Find where the given text appears and provide that cell's center as [x, y] coordinate. 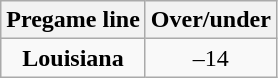
Pregame line [74, 20]
Over/under [210, 20]
Louisiana [74, 58]
–14 [210, 58]
